Capture the cell that displays the provided text and extract its (x, y) central coordinate. 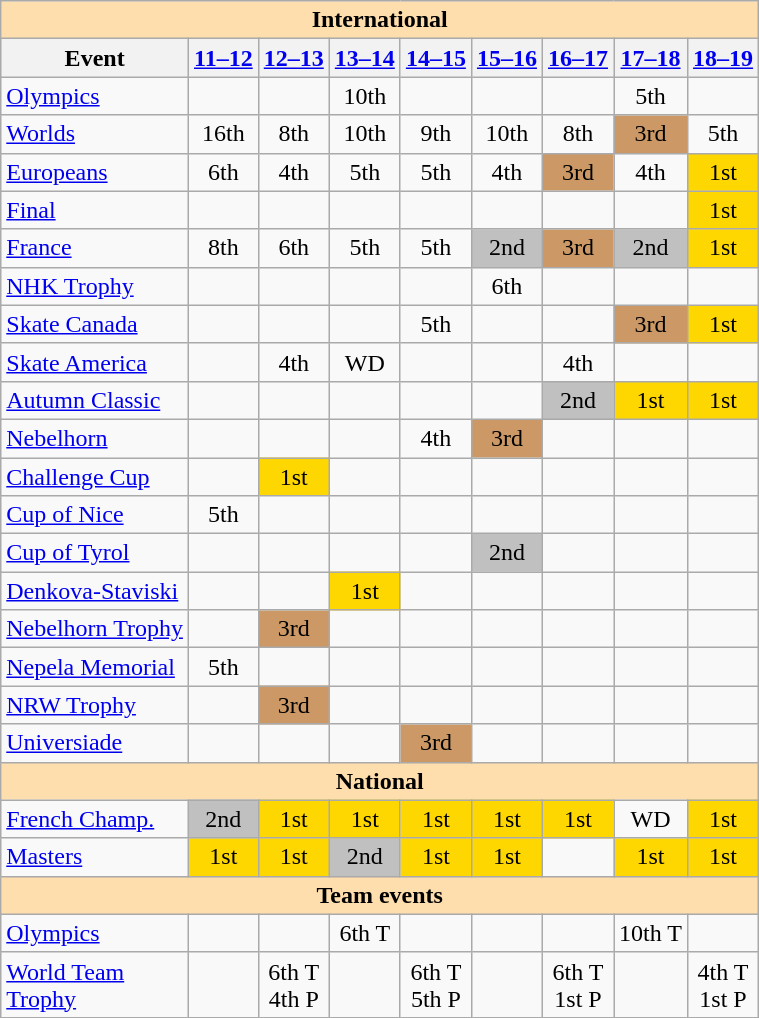
National (380, 781)
International (380, 20)
Europeans (95, 172)
13–14 (364, 58)
Final (95, 210)
12–13 (294, 58)
6th T 1st P (578, 984)
NHK Trophy (95, 286)
World TeamTrophy (95, 984)
16–17 (578, 58)
Nepela Memorial (95, 667)
Universiade (95, 743)
French Champ. (95, 819)
Team events (380, 895)
Nebelhorn Trophy (95, 629)
Cup of Tyrol (95, 553)
6th T 4th P (294, 984)
Cup of Nice (95, 515)
16th (223, 134)
11–12 (223, 58)
18–19 (724, 58)
Skate Canada (95, 324)
15–16 (506, 58)
17–18 (651, 58)
Autumn Classic (95, 400)
6th T 5th P (436, 984)
Nebelhorn (95, 438)
Worlds (95, 134)
Masters (95, 857)
Challenge Cup (95, 477)
4th T 1st P (724, 984)
10th T (651, 933)
Skate America (95, 362)
14–15 (436, 58)
Denkova-Staviski (95, 591)
France (95, 248)
6th T (364, 933)
9th (436, 134)
NRW Trophy (95, 705)
Event (95, 58)
